Determine the (X, Y) coordinate at the center of the cell enclosing the given text.  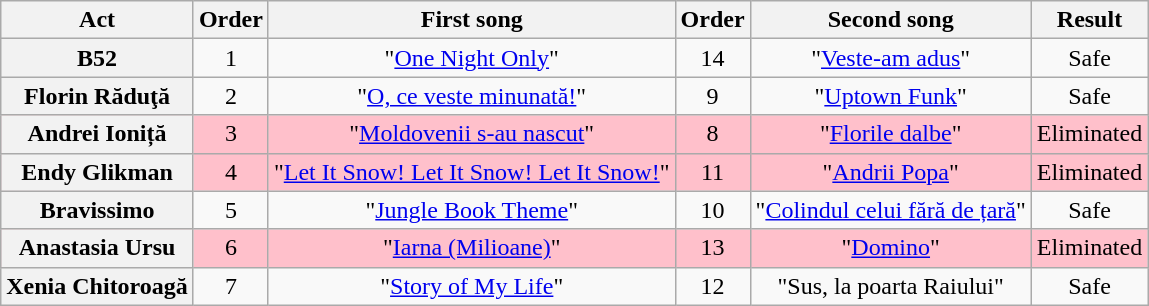
"Domino" (890, 248)
Act (98, 20)
"Story of My Life" (472, 286)
"One Night Only" (472, 58)
"Jungle Book Theme" (472, 210)
"Let It Snow! Let It Snow! Let It Snow!" (472, 172)
"Uptown Funk" (890, 96)
Second song (890, 20)
Andrei Ioniță (98, 134)
"Veste-am adus" (890, 58)
"Florile dalbe" (890, 134)
"Iarna (Milioane)" (472, 248)
Florin Răduţă (98, 96)
9 (712, 96)
11 (712, 172)
2 (230, 96)
Result (1089, 20)
7 (230, 286)
4 (230, 172)
"Colindul celui fără de țară" (890, 210)
13 (712, 248)
B52 (98, 58)
1 (230, 58)
Endy Glikman (98, 172)
First song (472, 20)
5 (230, 210)
"O, ce veste minunată!" (472, 96)
10 (712, 210)
Xenia Chitoroagă (98, 286)
Bravissimo (98, 210)
6 (230, 248)
3 (230, 134)
"Sus, la poarta Raiului" (890, 286)
14 (712, 58)
8 (712, 134)
"Andrii Popa" (890, 172)
"Moldovenii s-au nascut" (472, 134)
Anastasia Ursu (98, 248)
12 (712, 286)
